Determine the (X, Y) coordinate at the center of the cell enclosing the given text.  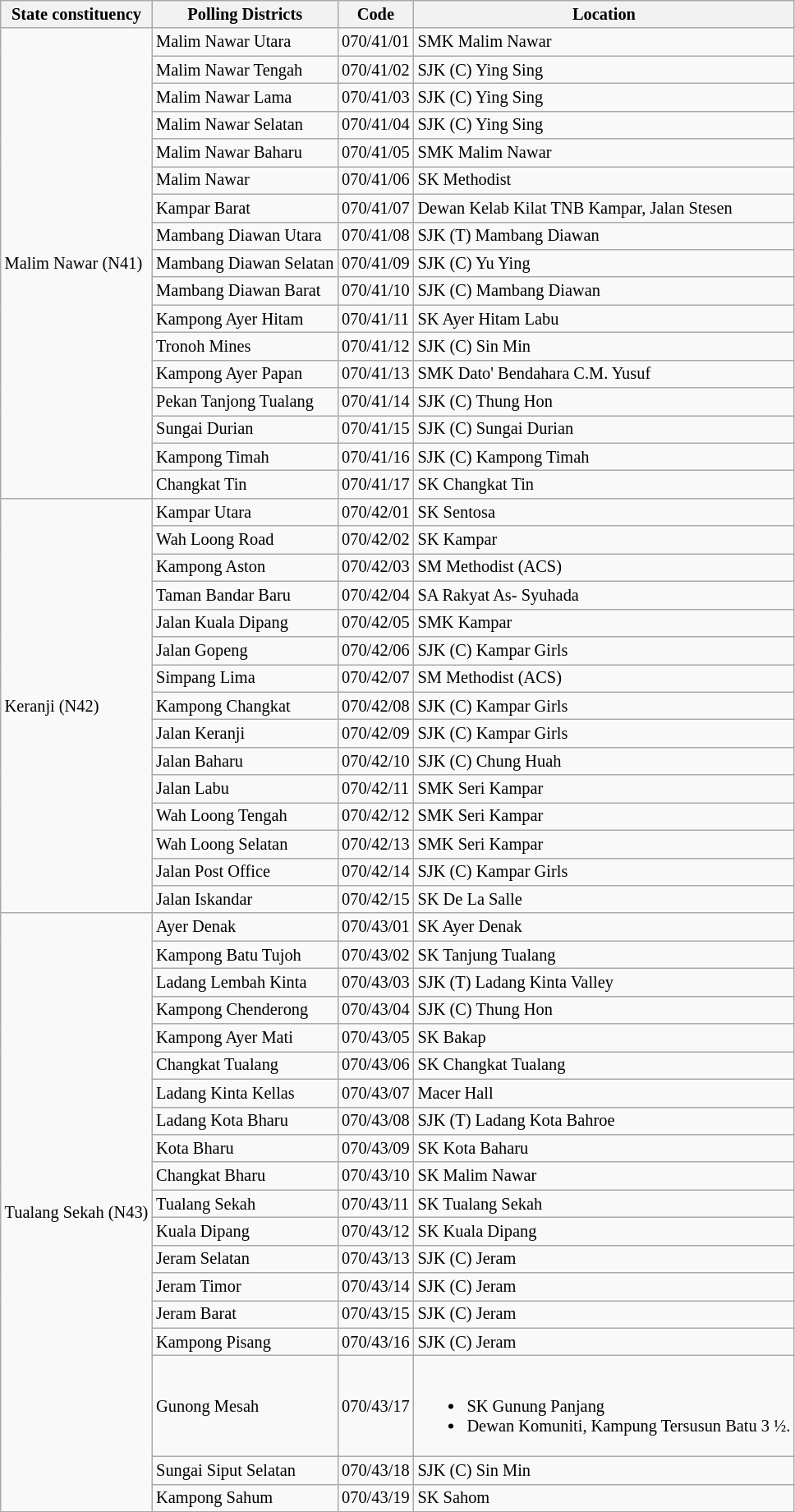
070/41/08 (375, 236)
Simpang Lima (245, 678)
SK Methodist (604, 180)
Malim Nawar Utara (245, 42)
Jalan Gopeng (245, 650)
070/43/15 (375, 1314)
070/43/09 (375, 1148)
070/42/01 (375, 512)
Sungai Siput Selatan (245, 1470)
SK Sahom (604, 1498)
Mambang Diawan Utara (245, 236)
Wah Loong Tengah (245, 816)
SK Ayer Denak (604, 927)
Jalan Post Office (245, 872)
070/42/09 (375, 733)
Location (604, 14)
Wah Loong Selatan (245, 844)
Kampong Batu Tujoh (245, 955)
State constituency (76, 14)
Jalan Keranji (245, 733)
070/43/12 (375, 1231)
SK De La Salle (604, 899)
070/41/12 (375, 346)
070/41/13 (375, 374)
070/41/02 (375, 70)
Ayer Denak (245, 927)
Kampong Changkat (245, 706)
SK Bakap (604, 1038)
070/43/11 (375, 1204)
Tualang Sekah (N43) (76, 1212)
070/42/04 (375, 595)
Ladang Kota Bharu (245, 1121)
SA Rakyat As- Syuhada (604, 595)
070/42/11 (375, 789)
Kampong Timah (245, 457)
Kota Bharu (245, 1148)
070/42/03 (375, 567)
SJK (T) Ladang Kinta Valley (604, 982)
Code (375, 14)
070/41/17 (375, 484)
070/42/05 (375, 623)
070/41/03 (375, 97)
070/43/13 (375, 1259)
Macer Hall (604, 1093)
Jalan Iskandar (245, 899)
Malim Nawar Baharu (245, 153)
Sungai Durian (245, 429)
SJK (C) Chung Huah (604, 761)
Taman Bandar Baru (245, 595)
070/43/03 (375, 982)
Kuala Dipang (245, 1231)
Jeram Selatan (245, 1259)
Malim Nawar Selatan (245, 125)
070/42/06 (375, 650)
Changkat Tin (245, 484)
Keranji (N42) (76, 705)
SJK (C) Mambang Diawan (604, 291)
SK Tualang Sekah (604, 1204)
SJK (T) Mambang Diawan (604, 236)
070/43/10 (375, 1176)
Changkat Tualang (245, 1065)
SK Changkat Tin (604, 484)
Kampong Ayer Papan (245, 374)
Changkat Bharu (245, 1176)
SK Kuala Dipang (604, 1231)
Ladang Kinta Kellas (245, 1093)
SK Tanjung Tualang (604, 955)
Jeram Timor (245, 1287)
SK Kampar (604, 540)
Tronoh Mines (245, 346)
070/41/07 (375, 208)
Kampar Utara (245, 512)
Kampong Ayer Mati (245, 1038)
SK Kota Baharu (604, 1148)
070/43/17 (375, 1406)
SJK (C) Yu Ying (604, 263)
Ladang Lembah Kinta (245, 982)
070/41/15 (375, 429)
Kampong Pisang (245, 1342)
070/43/06 (375, 1065)
Mambang Diawan Selatan (245, 263)
070/41/04 (375, 125)
Gunong Mesah (245, 1406)
070/42/08 (375, 706)
070/42/14 (375, 872)
070/42/07 (375, 678)
SK Gunung PanjangDewan Komuniti, Kampung Tersusun Batu 3 ½. (604, 1406)
Wah Loong Road (245, 540)
070/43/02 (375, 955)
SK Sentosa (604, 512)
070/43/14 (375, 1287)
070/41/16 (375, 457)
Jalan Labu (245, 789)
070/43/08 (375, 1121)
Malim Nawar (N41) (76, 263)
070/43/01 (375, 927)
070/42/15 (375, 899)
070/41/06 (375, 180)
Kampong Chenderong (245, 1010)
SK Ayer Hitam Labu (604, 319)
Mambang Diawan Barat (245, 291)
SMK Kampar (604, 623)
070/43/07 (375, 1093)
070/43/16 (375, 1342)
Jalan Kuala Dipang (245, 623)
Kampar Barat (245, 208)
070/41/10 (375, 291)
SK Changkat Tualang (604, 1065)
070/42/12 (375, 816)
Malim Nawar (245, 180)
070/42/13 (375, 844)
070/43/05 (375, 1038)
Kampong Sahum (245, 1498)
070/41/14 (375, 402)
SMK Dato' Bendahara C.M. Yusuf (604, 374)
Dewan Kelab Kilat TNB Kampar, Jalan Stesen (604, 208)
070/43/19 (375, 1498)
070/43/04 (375, 1010)
070/41/01 (375, 42)
Jalan Baharu (245, 761)
070/43/18 (375, 1470)
SK Malim Nawar (604, 1176)
Pekan Tanjong Tualang (245, 402)
SJK (C) Sungai Durian (604, 429)
070/42/10 (375, 761)
070/41/11 (375, 319)
070/41/05 (375, 153)
070/42/02 (375, 540)
Kampong Ayer Hitam (245, 319)
Polling Districts (245, 14)
Tualang Sekah (245, 1204)
SJK (T) Ladang Kota Bahroe (604, 1121)
Kampong Aston (245, 567)
Malim Nawar Tengah (245, 70)
070/41/09 (375, 263)
SJK (C) Kampong Timah (604, 457)
Jeram Barat (245, 1314)
Malim Nawar Lama (245, 97)
